Identify which cell holds the provided text, then report its [X, Y] central coordinate. 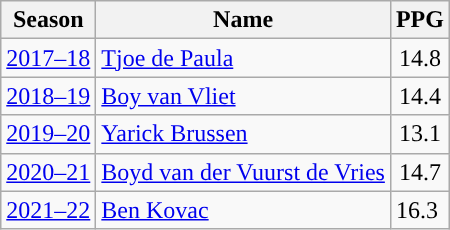
Tjoe de Paula [244, 58]
14.7 [420, 172]
2019–20 [48, 134]
2020–21 [48, 172]
13.1 [420, 134]
PPG [420, 20]
2018–19 [48, 96]
16.3 [420, 210]
Ben Kovac [244, 210]
Yarick Brussen [244, 134]
Name [244, 20]
Boyd van der Vuurst de Vries [244, 172]
14.8 [420, 58]
2021–22 [48, 210]
Season [48, 20]
14.4 [420, 96]
2017–18 [48, 58]
Boy van Vliet [244, 96]
